For the text-containing cell, return its midpoint in [X, Y] coordinate format. 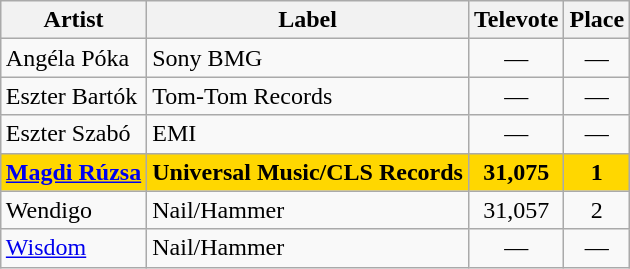
Televote [516, 20]
2 [597, 210]
Place [597, 20]
Eszter Szabó [73, 134]
Wendigo [73, 210]
Tom-Tom Records [308, 96]
Eszter Bartók [73, 96]
31,057 [516, 210]
Wisdom [73, 248]
Label [308, 20]
Universal Music/CLS Records [308, 172]
1 [597, 172]
Sony BMG [308, 58]
31,075 [516, 172]
Artist [73, 20]
EMI [308, 134]
Angéla Póka [73, 58]
Magdi Rúzsa [73, 172]
